Pinpoint the cell where the given text exists, returning its (x, y) midpoint coordinate. 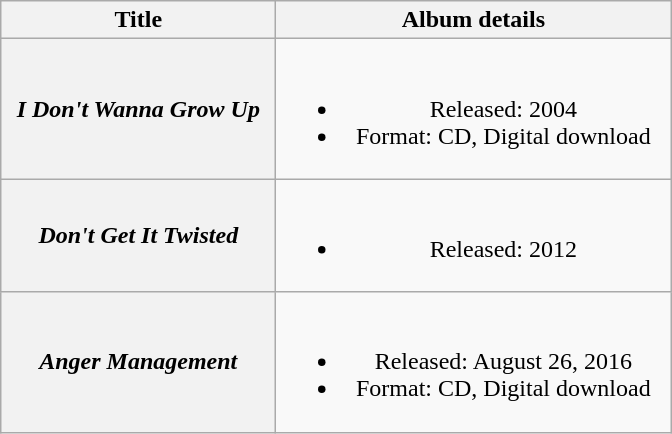
I Don't Wanna Grow Up (138, 109)
Anger Management (138, 362)
Released: August 26, 2016Format: CD, Digital download (474, 362)
Album details (474, 20)
Don't Get It Twisted (138, 236)
Title (138, 20)
Released: 2012 (474, 236)
Released: 2004Format: CD, Digital download (474, 109)
